Identify which cell holds the provided text, then report its [X, Y] central coordinate. 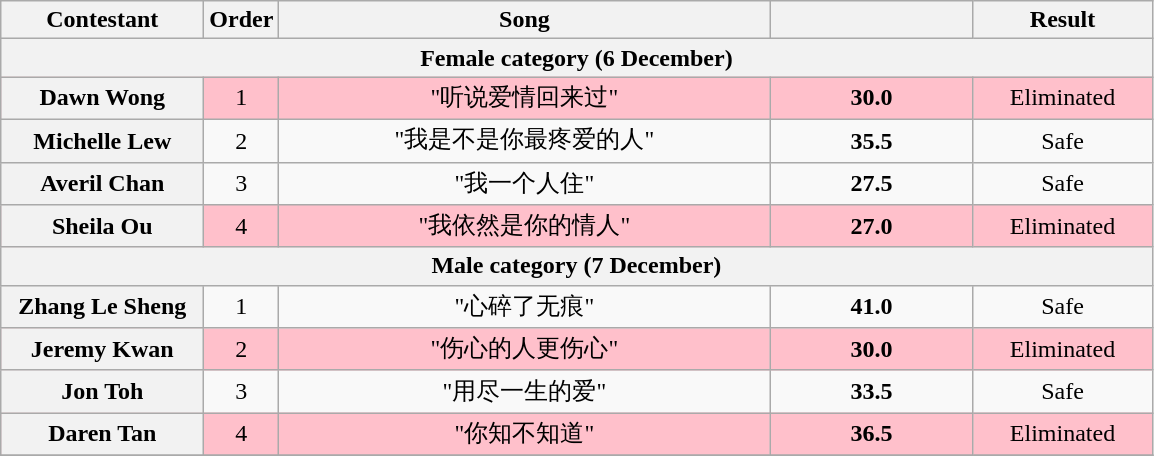
Result [1062, 20]
35.5 [872, 140]
Jeremy Kwan [102, 350]
Dawn Wong [102, 98]
Female category (6 December) [576, 58]
Zhang Le Sheng [102, 306]
Jon Toh [102, 392]
27.5 [872, 184]
"心碎了无痕" [524, 306]
Contestant [102, 20]
33.5 [872, 392]
"伤心的人更伤心" [524, 350]
"我是不是你最疼爱的人" [524, 140]
Male category (7 December) [576, 266]
41.0 [872, 306]
27.0 [872, 226]
Averil Chan [102, 184]
Order [242, 20]
Song [524, 20]
Sheila Ou [102, 226]
"你知不知道" [524, 434]
"我一个人住" [524, 184]
"听说爱情回来过" [524, 98]
Daren Tan [102, 434]
"我依然是你的情人" [524, 226]
36.5 [872, 434]
"用尽一生的爱" [524, 392]
Michelle Lew [102, 140]
